Return the [X, Y] coordinate for the center point of the cell that contains the specified text.  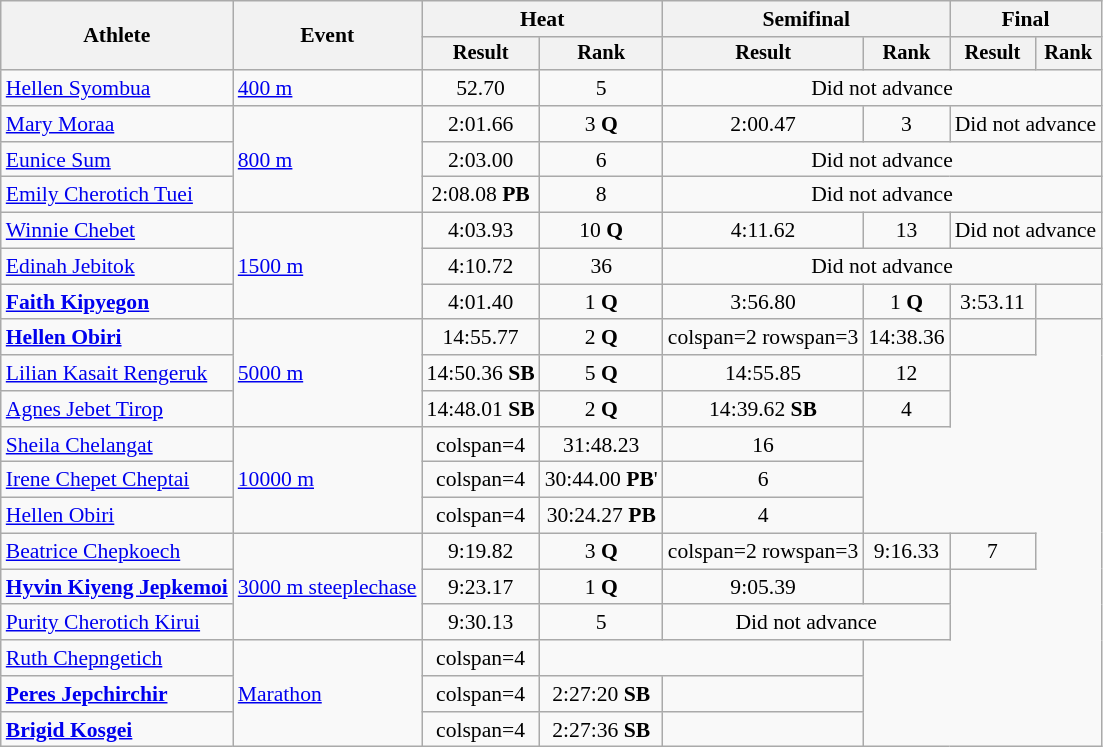
Semifinal [806, 19]
2:01.66 [481, 124]
2:03.00 [481, 160]
800 m [328, 160]
10 Q [602, 231]
31:48.23 [602, 445]
2:27:20 SB [602, 694]
Marathon [328, 694]
4:11.62 [764, 231]
Mary Moraa [117, 124]
Emily Cherotich Tuei [117, 195]
5 Q [602, 373]
30:44.00 PB' [602, 480]
9:23.17 [481, 587]
14:39.62 SB [764, 409]
16 [764, 445]
Hellen Syombua [117, 88]
Beatrice Chepkoech [117, 552]
Lilian Kasait Rengeruk [117, 373]
2:08.08 PB [481, 195]
36 [602, 267]
12 [906, 373]
3000 m steeplechase [328, 588]
Hyvin Kiyeng Jepkemoi [117, 587]
9:19.82 [481, 552]
7 [993, 552]
Purity Cherotich Kirui [117, 623]
4:03.93 [481, 231]
9:16.33 [906, 552]
4:10.72 [481, 267]
Event [328, 36]
Heat [542, 19]
3:56.80 [764, 302]
8 [602, 195]
Winnie Chebet [117, 231]
10000 m [328, 480]
1500 m [328, 266]
52.70 [481, 88]
Agnes Jebet Tirop [117, 409]
3 [906, 124]
Final [1026, 19]
Irene Chepet Cheptai [117, 480]
Sheila Chelangat [117, 445]
13 [906, 231]
Peres Jepchirchir [117, 694]
Edinah Jebitok [117, 267]
2:00.47 [764, 124]
Eunice Sum [117, 160]
9:05.39 [764, 587]
14:48.01 SB [481, 409]
9:30.13 [481, 623]
5000 m [328, 374]
4:01.40 [481, 302]
30:24.27 PB [602, 516]
14:55.77 [481, 338]
400 m [328, 88]
14:55.85 [764, 373]
3:53.11 [993, 302]
14:38.36 [906, 338]
14:50.36 SB [481, 373]
Athlete [117, 36]
Ruth Chepngetich [117, 658]
Faith Kipyegon [117, 302]
